Locate the cell with the specified text and output its (X, Y) center coordinate. 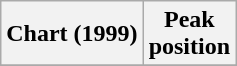
Peakposition (189, 34)
Chart (1999) (72, 34)
